Return the [X, Y] coordinate for the center point of the cell that contains the specified text.  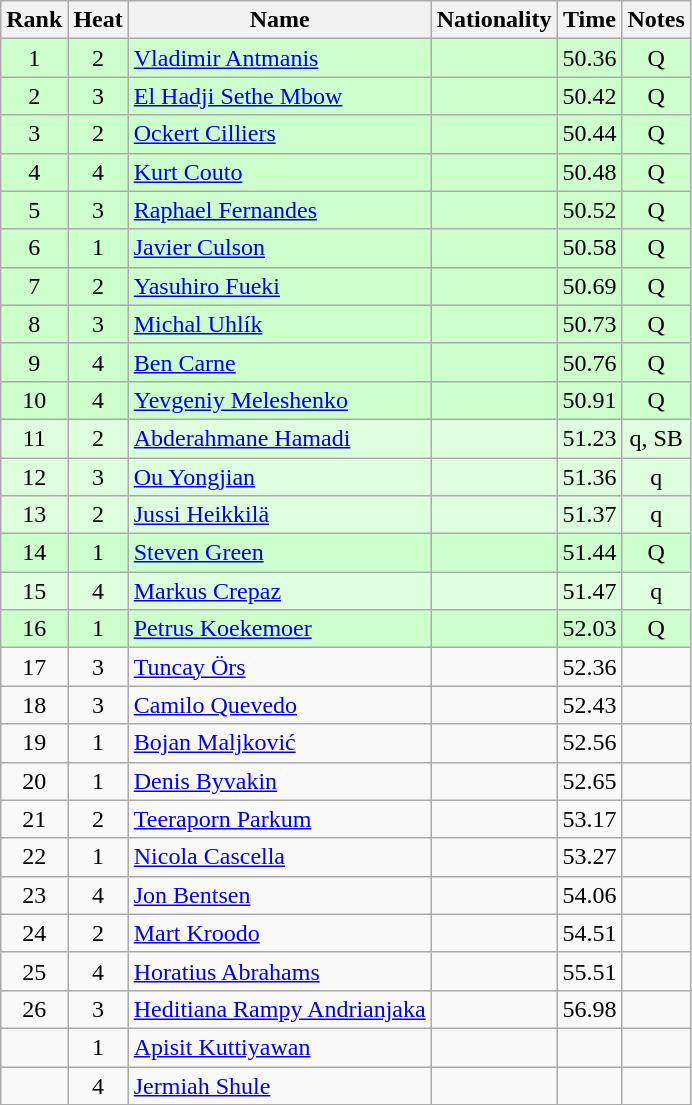
Jon Bentsen [280, 895]
7 [34, 286]
Michal Uhlík [280, 324]
12 [34, 477]
25 [34, 971]
Mart Kroodo [280, 933]
Denis Byvakin [280, 781]
18 [34, 705]
Steven Green [280, 553]
16 [34, 629]
Tuncay Örs [280, 667]
Heditiana Rampy Andrianjaka [280, 1009]
50.48 [590, 172]
50.76 [590, 362]
52.43 [590, 705]
Petrus Koekemoer [280, 629]
Jussi Heikkilä [280, 515]
21 [34, 819]
51.36 [590, 477]
50.91 [590, 400]
52.03 [590, 629]
Abderahmane Hamadi [280, 438]
50.36 [590, 58]
52.36 [590, 667]
54.06 [590, 895]
20 [34, 781]
22 [34, 857]
Name [280, 20]
19 [34, 743]
50.73 [590, 324]
50.42 [590, 96]
11 [34, 438]
Horatius Abrahams [280, 971]
Apisit Kuttiyawan [280, 1047]
51.23 [590, 438]
Rank [34, 20]
Notes [656, 20]
53.17 [590, 819]
50.69 [590, 286]
55.51 [590, 971]
Vladimir Antmanis [280, 58]
13 [34, 515]
Jermiah Shule [280, 1085]
17 [34, 667]
Time [590, 20]
23 [34, 895]
Markus Crepaz [280, 591]
26 [34, 1009]
51.47 [590, 591]
15 [34, 591]
51.44 [590, 553]
El Hadji Sethe Mbow [280, 96]
24 [34, 933]
50.58 [590, 248]
9 [34, 362]
Ou Yongjian [280, 477]
Teeraporn Parkum [280, 819]
53.27 [590, 857]
10 [34, 400]
54.51 [590, 933]
50.52 [590, 210]
Nationality [494, 20]
Heat [98, 20]
56.98 [590, 1009]
5 [34, 210]
Kurt Couto [280, 172]
Camilo Quevedo [280, 705]
Yasuhiro Fueki [280, 286]
Javier Culson [280, 248]
Raphael Fernandes [280, 210]
14 [34, 553]
Nicola Cascella [280, 857]
Bojan Maljković [280, 743]
Ockert Cilliers [280, 134]
q, SB [656, 438]
Ben Carne [280, 362]
51.37 [590, 515]
8 [34, 324]
50.44 [590, 134]
52.56 [590, 743]
Yevgeniy Meleshenko [280, 400]
6 [34, 248]
52.65 [590, 781]
